Provide the [X, Y] coordinate of the cell's center where the given text is located.  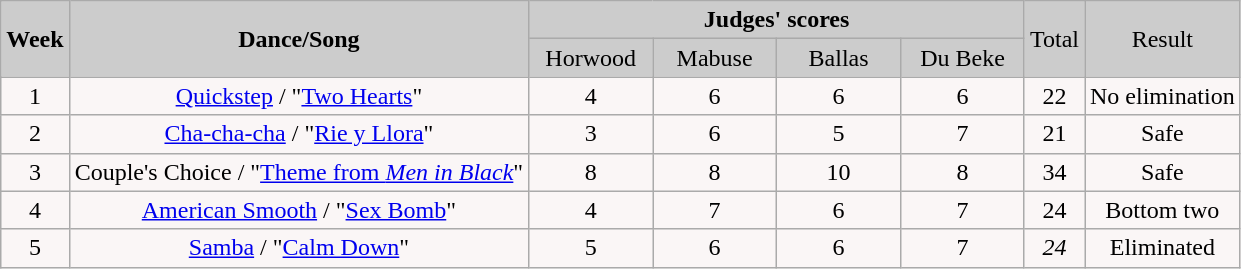
Result [1162, 39]
Quickstep / "Two Hearts" [299, 96]
Dance/Song [299, 39]
Horwood [591, 58]
American Smooth / "Sex Bomb" [299, 210]
Total [1054, 39]
Week [35, 39]
Bottom two [1162, 210]
Ballas [839, 58]
1 [35, 96]
Couple's Choice / "Theme from Men in Black" [299, 172]
Eliminated [1162, 248]
2 [35, 134]
10 [839, 172]
22 [1054, 96]
Samba / "Calm Down" [299, 248]
Judges' scores [777, 20]
Cha-cha-cha / "Rie y Llora" [299, 134]
Du Beke [963, 58]
No elimination [1162, 96]
Mabuse [715, 58]
21 [1054, 134]
34 [1054, 172]
